Identify which cell holds the provided text, then report its [X, Y] central coordinate. 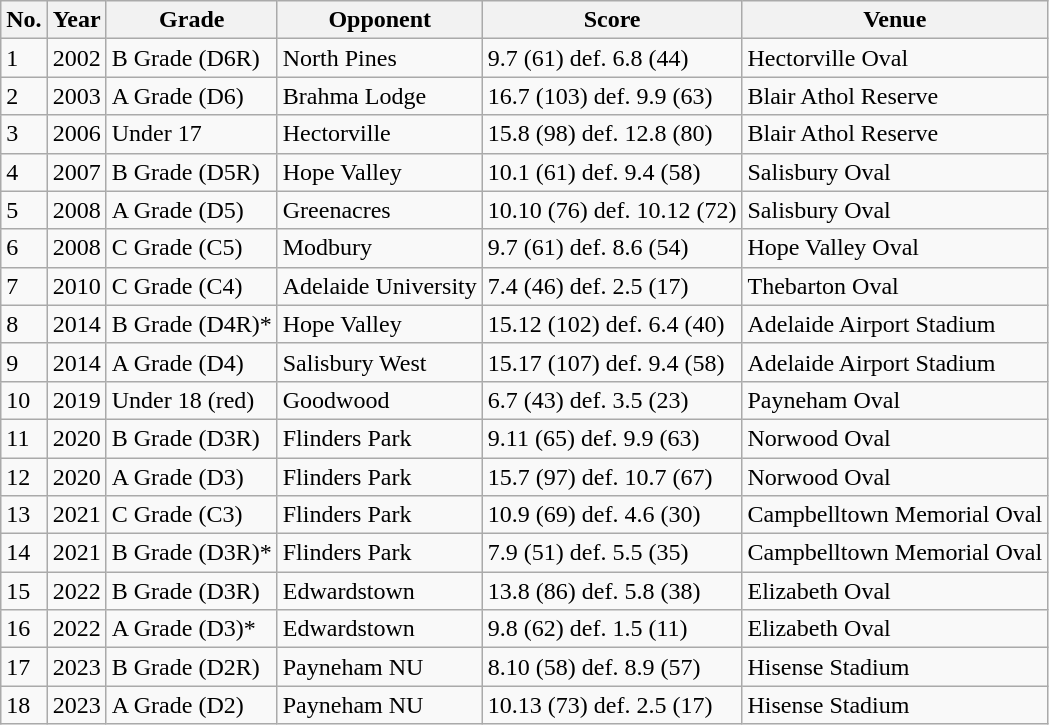
B Grade (D3R)* [192, 553]
2010 [76, 286]
15.7 (97) def. 10.7 (67) [612, 477]
3 [24, 134]
15.8 (98) def. 12.8 (80) [612, 134]
1 [24, 58]
11 [24, 438]
Hope Valley Oval [895, 248]
Goodwood [380, 400]
12 [24, 477]
Thebarton Oval [895, 286]
2 [24, 96]
16 [24, 629]
14 [24, 553]
13 [24, 515]
Opponent [380, 20]
10.13 (73) def. 2.5 (17) [612, 705]
C Grade (C4) [192, 286]
A Grade (D2) [192, 705]
10 [24, 400]
5 [24, 210]
A Grade (D4) [192, 362]
2019 [76, 400]
9.7 (61) def. 6.8 (44) [612, 58]
13.8 (86) def. 5.8 (38) [612, 591]
2003 [76, 96]
Greenacres [380, 210]
15.17 (107) def. 9.4 (58) [612, 362]
9 [24, 362]
Under 18 (red) [192, 400]
2007 [76, 172]
2002 [76, 58]
7.9 (51) def. 5.5 (35) [612, 553]
17 [24, 667]
B Grade (D4R)* [192, 324]
Venue [895, 20]
10.1 (61) def. 9.4 (58) [612, 172]
Brahma Lodge [380, 96]
C Grade (C5) [192, 248]
9.11 (65) def. 9.9 (63) [612, 438]
A Grade (D3)* [192, 629]
B Grade (D5R) [192, 172]
9.7 (61) def. 8.6 (54) [612, 248]
Hectorville Oval [895, 58]
C Grade (C3) [192, 515]
7 [24, 286]
6.7 (43) def. 3.5 (23) [612, 400]
A Grade (D6) [192, 96]
B Grade (D2R) [192, 667]
North Pines [380, 58]
9.8 (62) def. 1.5 (11) [612, 629]
A Grade (D3) [192, 477]
7.4 (46) def. 2.5 (17) [612, 286]
15 [24, 591]
Year [76, 20]
Grade [192, 20]
18 [24, 705]
6 [24, 248]
Under 17 [192, 134]
8 [24, 324]
Payneham Oval [895, 400]
Hectorville [380, 134]
Modbury [380, 248]
No. [24, 20]
8.10 (58) def. 8.9 (57) [612, 667]
Salisbury West [380, 362]
4 [24, 172]
10.9 (69) def. 4.6 (30) [612, 515]
Score [612, 20]
B Grade (D6R) [192, 58]
Adelaide University [380, 286]
15.12 (102) def. 6.4 (40) [612, 324]
2006 [76, 134]
16.7 (103) def. 9.9 (63) [612, 96]
A Grade (D5) [192, 210]
10.10 (76) def. 10.12 (72) [612, 210]
